Find where the given text appears and provide that cell's center as (X, Y) coordinate. 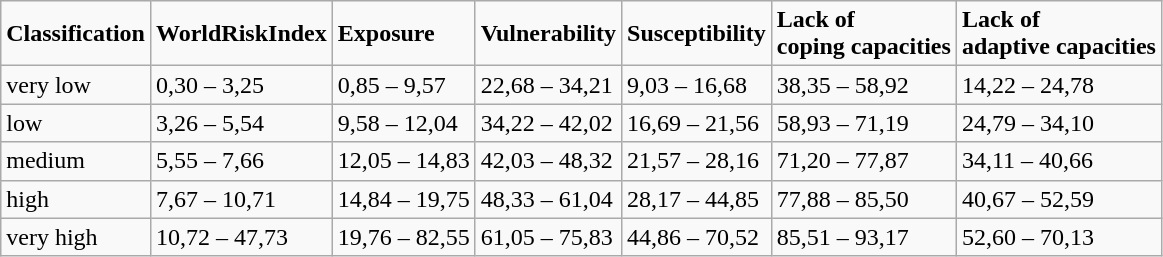
5,55 – 7,66 (241, 161)
22,68 – 34,21 (548, 85)
12,05 – 14,83 (404, 161)
10,72 – 47,73 (241, 237)
16,69 – 21,56 (697, 123)
Susceptibility (697, 34)
61,05 – 75,83 (548, 237)
WorldRiskIndex (241, 34)
38,35 – 58,92 (864, 85)
71,20 – 77,87 (864, 161)
Vulnerability (548, 34)
high (76, 199)
9,58 – 12,04 (404, 123)
14,22 – 24,78 (1058, 85)
9,03 – 16,68 (697, 85)
Classification (76, 34)
14,84 – 19,75 (404, 199)
0,85 – 9,57 (404, 85)
52,60 – 70,13 (1058, 237)
Lack ofcoping capacities (864, 34)
Lack ofadaptive capacities (1058, 34)
very low (76, 85)
Exposure (404, 34)
77,88 – 85,50 (864, 199)
85,51 – 93,17 (864, 237)
3,26 – 5,54 (241, 123)
low (76, 123)
42,03 – 48,32 (548, 161)
28,17 – 44,85 (697, 199)
19,76 – 82,55 (404, 237)
48,33 – 61,04 (548, 199)
0,30 – 3,25 (241, 85)
34,22 – 42,02 (548, 123)
40,67 – 52,59 (1058, 199)
34,11 – 40,66 (1058, 161)
24,79 – 34,10 (1058, 123)
44,86 – 70,52 (697, 237)
58,93 – 71,19 (864, 123)
very high (76, 237)
7,67 – 10,71 (241, 199)
medium (76, 161)
21,57 – 28,16 (697, 161)
